Find where the given text appears and provide that cell's center as (X, Y) coordinate. 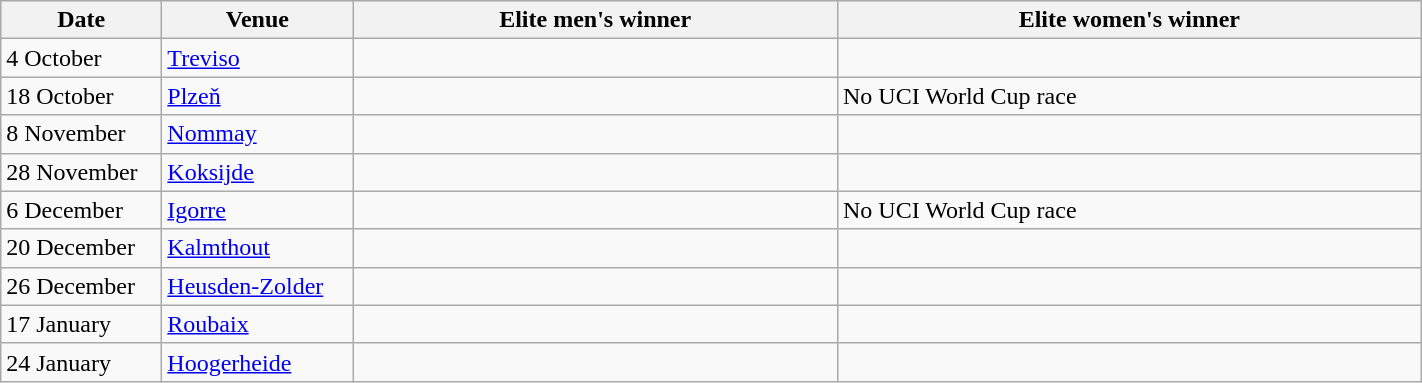
Date (82, 20)
24 January (82, 362)
Elite women's winner (1129, 20)
Roubaix (258, 324)
Heusden-Zolder (258, 286)
20 December (82, 248)
Treviso (258, 58)
Igorre (258, 210)
Venue (258, 20)
17 January (82, 324)
Plzeň (258, 96)
Koksijde (258, 172)
Nommay (258, 134)
Hoogerheide (258, 362)
Kalmthout (258, 248)
8 November (82, 134)
6 December (82, 210)
28 November (82, 172)
18 October (82, 96)
4 October (82, 58)
26 December (82, 286)
Elite men's winner (596, 20)
